Identify which cell holds the provided text, then report its [x, y] central coordinate. 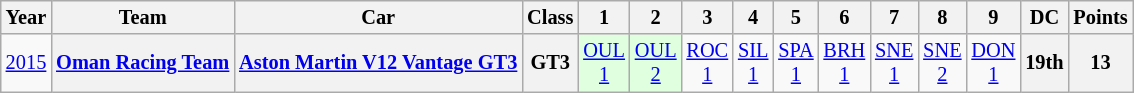
Class [550, 17]
8 [942, 17]
SPA1 [796, 63]
19th [1044, 63]
ROC1 [707, 63]
7 [894, 17]
Car [378, 17]
Team [142, 17]
SNE1 [894, 63]
Aston Martin V12 Vantage GT3 [378, 63]
BRH1 [845, 63]
6 [845, 17]
Year [26, 17]
2 [656, 17]
9 [993, 17]
3 [707, 17]
1 [604, 17]
4 [753, 17]
OUL1 [604, 63]
Points [1100, 17]
13 [1100, 63]
SIL1 [753, 63]
DC [1044, 17]
DON1 [993, 63]
SNE2 [942, 63]
GT3 [550, 63]
5 [796, 17]
Oman Racing Team [142, 63]
2015 [26, 63]
OUL2 [656, 63]
